Return the (x, y) coordinate for the center point of the cell that contains the specified text.  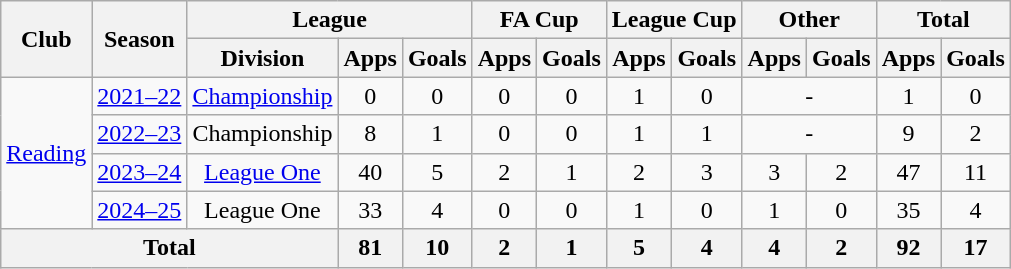
2021–22 (140, 96)
2023–24 (140, 172)
9 (908, 134)
League (330, 20)
11 (976, 172)
8 (370, 134)
17 (976, 248)
92 (908, 248)
Season (140, 39)
League Cup (674, 20)
10 (437, 248)
35 (908, 210)
33 (370, 210)
Other (809, 20)
FA Cup (539, 20)
81 (370, 248)
2024–25 (140, 210)
Reading (46, 153)
Division (262, 58)
40 (370, 172)
2022–23 (140, 134)
47 (908, 172)
Club (46, 39)
